Search for the cell housing the specified text and yield its [X, Y] center coordinate. 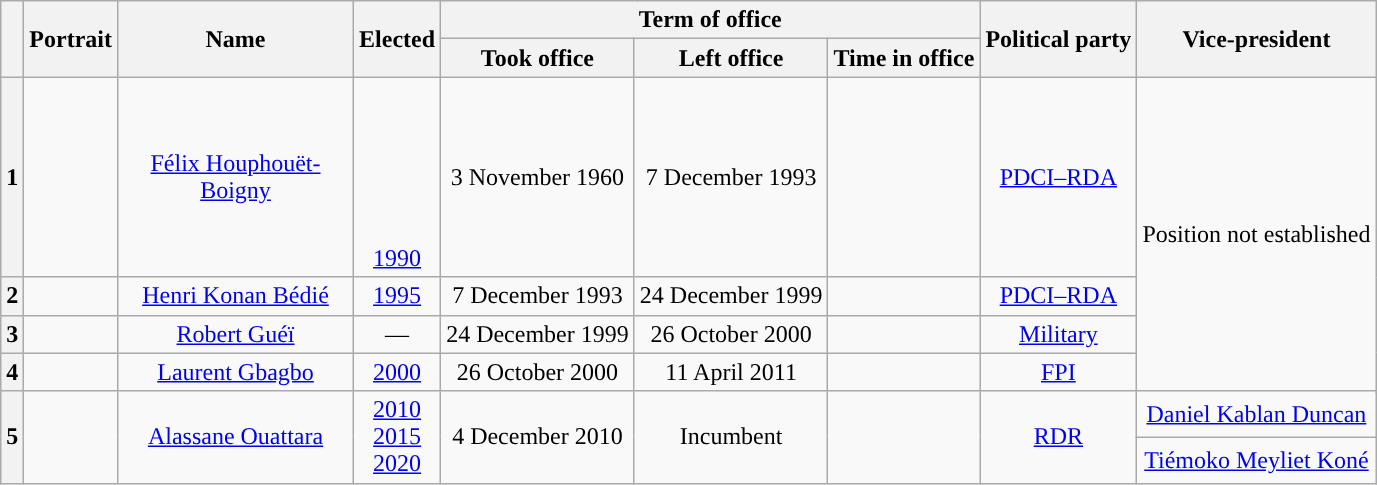
1 [12, 177]
FPI [1058, 372]
201020152020 [398, 437]
Left office [731, 58]
Tiémoko Meyliet Koné [1256, 460]
1995 [398, 296]
Henri Konan Bédié [235, 296]
RDR [1058, 437]
4 [12, 372]
Incumbent [731, 437]
Name [235, 39]
Alassane Ouattara [235, 437]
Laurent Gbagbo [235, 372]
3 [12, 334]
4 December 2010 [538, 437]
Political party [1058, 39]
Vice-president [1256, 39]
Elected [398, 39]
Position not established [1256, 234]
— [398, 334]
2000 [398, 372]
2 [12, 296]
Military [1058, 334]
Time in office [904, 58]
Daniel Kablan Duncan [1256, 414]
Félix Houphouët-Boigny [235, 177]
11 April 2011 [731, 372]
Portrait [71, 39]
Robert Guéï [235, 334]
3 November 1960 [538, 177]
1990 [398, 177]
Term of office [710, 20]
5 [12, 437]
Took office [538, 58]
